From the cell containing the given text, extract its center point as (x, y) coordinate. 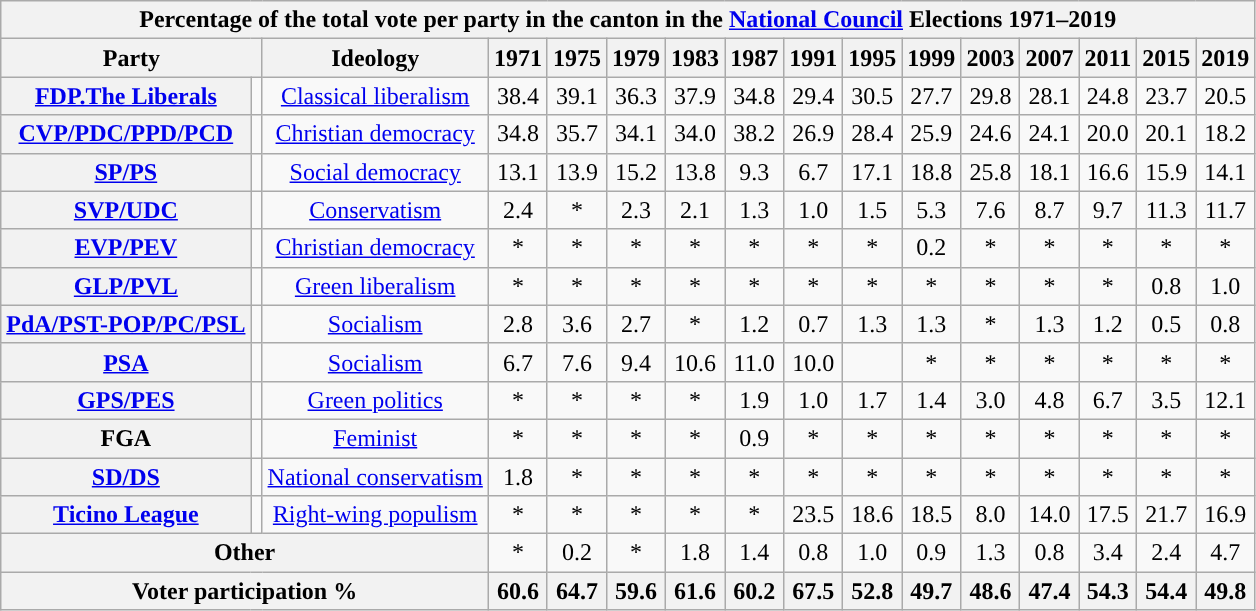
Voter participation % (245, 591)
1.7 (872, 400)
Other (245, 553)
Green politics (375, 400)
3.5 (1166, 400)
2011 (1108, 58)
60.2 (754, 591)
2.3 (636, 210)
10.6 (696, 362)
PSA (126, 362)
16.6 (1108, 172)
18.5 (932, 515)
1971 (518, 58)
15.9 (1166, 172)
47.4 (1050, 591)
26.9 (814, 134)
18.2 (1226, 134)
14.1 (1226, 172)
49.7 (932, 591)
60.6 (518, 591)
18.8 (932, 172)
24.1 (1050, 134)
EVP/PEV (126, 248)
9.4 (636, 362)
GPS/PES (126, 400)
FDP.The Liberals (126, 96)
39.1 (576, 96)
13.8 (696, 172)
3.4 (1108, 553)
30.5 (872, 96)
54.4 (1166, 591)
0.7 (814, 324)
59.6 (636, 591)
1987 (754, 58)
13.9 (576, 172)
SP/PS (126, 172)
20.1 (1166, 134)
1995 (872, 58)
16.9 (1226, 515)
23.5 (814, 515)
2.7 (636, 324)
Party (132, 58)
28.1 (1050, 96)
Ticino League (126, 515)
48.6 (990, 591)
24.6 (990, 134)
5.3 (932, 210)
Conservatism (375, 210)
2.8 (518, 324)
20.5 (1226, 96)
23.7 (1166, 96)
11.0 (754, 362)
52.8 (872, 591)
25.9 (932, 134)
14.0 (1050, 515)
4.8 (1050, 400)
24.8 (1108, 96)
35.7 (576, 134)
1991 (814, 58)
36.3 (636, 96)
34.1 (636, 134)
61.6 (696, 591)
2015 (1166, 58)
27.7 (932, 96)
29.8 (990, 96)
49.8 (1226, 591)
3.6 (576, 324)
25.8 (990, 172)
12.1 (1226, 400)
Ideology (375, 58)
11.7 (1226, 210)
1.9 (754, 400)
20.0 (1108, 134)
Right-wing populism (375, 515)
9.3 (754, 172)
18.6 (872, 515)
37.9 (696, 96)
29.4 (814, 96)
National conservatism (375, 477)
10.0 (814, 362)
54.3 (1108, 591)
1975 (576, 58)
3.0 (990, 400)
2019 (1226, 58)
Feminist (375, 438)
PdA/PST-POP/PC/PSL (126, 324)
13.1 (518, 172)
Green liberalism (375, 286)
67.5 (814, 591)
2.1 (696, 210)
18.1 (1050, 172)
SVP/UDC (126, 210)
GLP/PVL (126, 286)
Classical liberalism (375, 96)
4.7 (1226, 553)
FGA (126, 438)
1.5 (872, 210)
CVP/PDC/PPD/PCD (126, 134)
1979 (636, 58)
0.5 (1166, 324)
8.7 (1050, 210)
21.7 (1166, 515)
17.1 (872, 172)
Percentage of the total vote per party in the canton in the National Council Elections 1971–2019 (628, 20)
28.4 (872, 134)
2007 (1050, 58)
64.7 (576, 591)
2003 (990, 58)
11.3 (1166, 210)
9.7 (1108, 210)
1999 (932, 58)
8.0 (990, 515)
34.0 (696, 134)
Social democracy (375, 172)
15.2 (636, 172)
1983 (696, 58)
38.2 (754, 134)
SD/DS (126, 477)
38.4 (518, 96)
17.5 (1108, 515)
